Detect which cell encompasses the target text, then output its [X, Y] center coordinate. 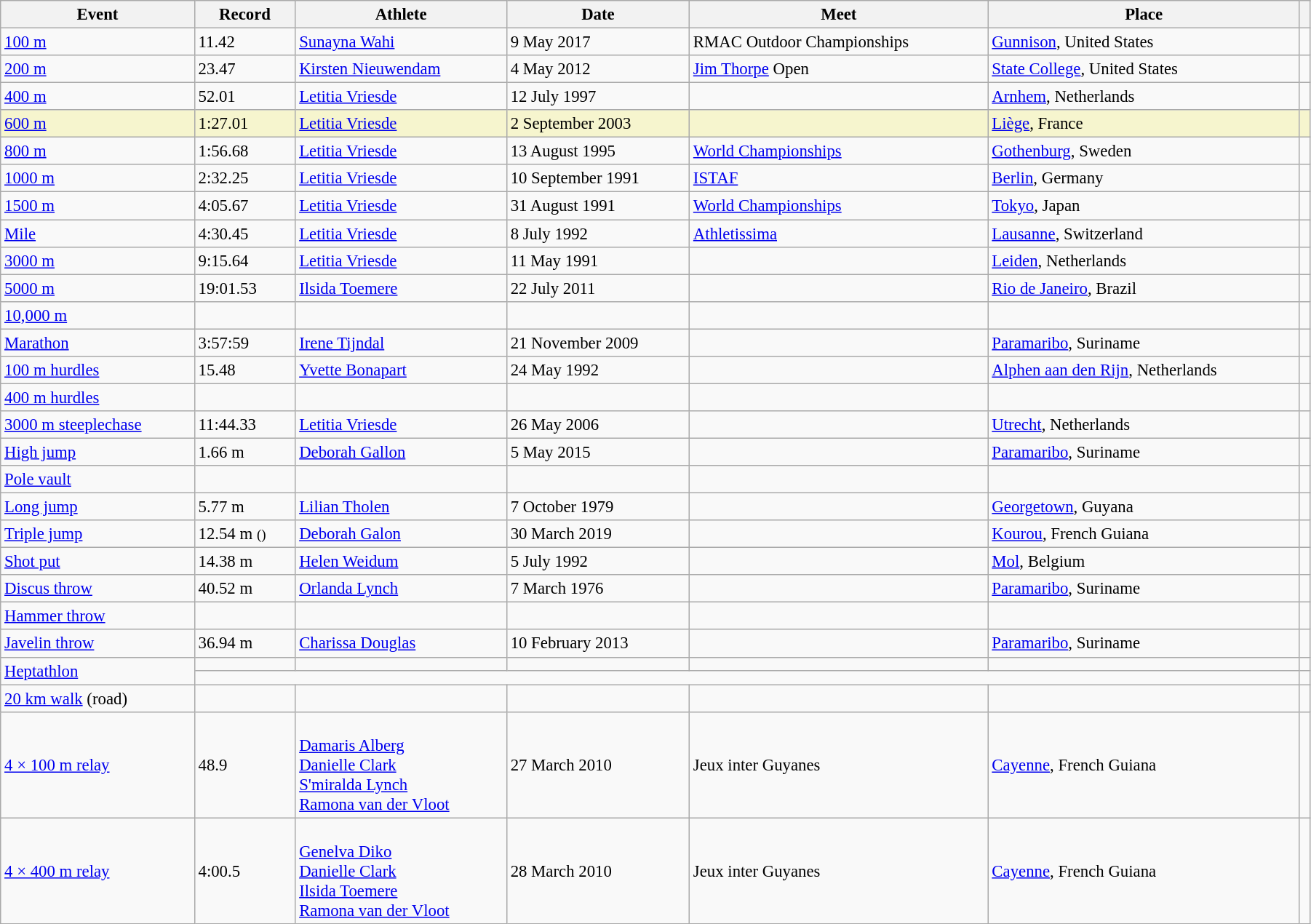
19:01.53 [244, 288]
Damaris AlbergDanielle ClarkS'miralda LynchRamona van der Vloot [401, 765]
Deborah Gallon [401, 452]
Athlete [401, 15]
Leiden, Netherlands [1144, 260]
Georgetown, Guyana [1144, 507]
Helen Weidum [401, 562]
Pole vault [97, 479]
Javelin throw [97, 644]
30 March 2019 [598, 534]
Arnhem, Netherlands [1144, 97]
100 m hurdles [97, 370]
State College, United States [1144, 69]
7 October 1979 [598, 507]
7 March 1976 [598, 589]
Place [1144, 15]
Athletissima [839, 234]
5 July 1992 [598, 562]
Tokyo, Japan [1144, 206]
Ilsida Toemere [401, 288]
Shot put [97, 562]
26 May 2006 [598, 425]
40.52 m [244, 589]
14.38 m [244, 562]
15.48 [244, 370]
1:27.01 [244, 124]
Jim Thorpe Open [839, 69]
36.94 m [244, 644]
Record [244, 15]
11:44.33 [244, 425]
1500 m [97, 206]
800 m [97, 151]
Event [97, 15]
5.77 m [244, 507]
Gunnison, United States [1144, 42]
400 m hurdles [97, 397]
1:56.68 [244, 151]
3000 m steeplechase [97, 425]
4:05.67 [244, 206]
9:15.64 [244, 260]
400 m [97, 97]
31 August 1991 [598, 206]
23.47 [244, 69]
2:32.25 [244, 178]
600 m [97, 124]
11 May 1991 [598, 260]
200 m [97, 69]
3000 m [97, 260]
13 August 1995 [598, 151]
RMAC Outdoor Championships [839, 42]
1000 m [97, 178]
20 km walk (road) [97, 698]
Hammer throw [97, 616]
Deborah Galon [401, 534]
Triple jump [97, 534]
5 May 2015 [598, 452]
Mol, Belgium [1144, 562]
48.9 [244, 765]
10,000 m [97, 315]
Gothenburg, Sweden [1144, 151]
Kourou, French Guiana [1144, 534]
52.01 [244, 97]
ISTAF [839, 178]
Heptathlon [97, 671]
Date [598, 15]
8 July 1992 [598, 234]
10 September 1991 [598, 178]
1.66 m [244, 452]
Liège, France [1144, 124]
Orlanda Lynch [401, 589]
21 November 2009 [598, 343]
Berlin, Germany [1144, 178]
9 May 2017 [598, 42]
5000 m [97, 288]
12 July 1997 [598, 97]
4:30.45 [244, 234]
Rio de Janeiro, Brazil [1144, 288]
22 July 2011 [598, 288]
Lausanne, Switzerland [1144, 234]
4:00.5 [244, 871]
11.42 [244, 42]
Meet [839, 15]
Lilian Tholen [401, 507]
4 May 2012 [598, 69]
Discus throw [97, 589]
High jump [97, 452]
28 March 2010 [598, 871]
10 February 2013 [598, 644]
Kirsten Nieuwendam [401, 69]
Irene Tijndal [401, 343]
Genelva DikoDanielle ClarkIlsida ToemereRamona van der Vloot [401, 871]
4 × 100 m relay [97, 765]
27 March 2010 [598, 765]
Charissa Douglas [401, 644]
Mile [97, 234]
3:57:59 [244, 343]
Alphen aan den Rijn, Netherlands [1144, 370]
Sunayna Wahi [401, 42]
24 May 1992 [598, 370]
Long jump [97, 507]
Utrecht, Netherlands [1144, 425]
100 m [97, 42]
2 September 2003 [598, 124]
Yvette Bonapart [401, 370]
Marathon [97, 343]
4 × 400 m relay [97, 871]
12.54 m () [244, 534]
